Extract the [X, Y] coordinate from the center of the cell holding the provided text.  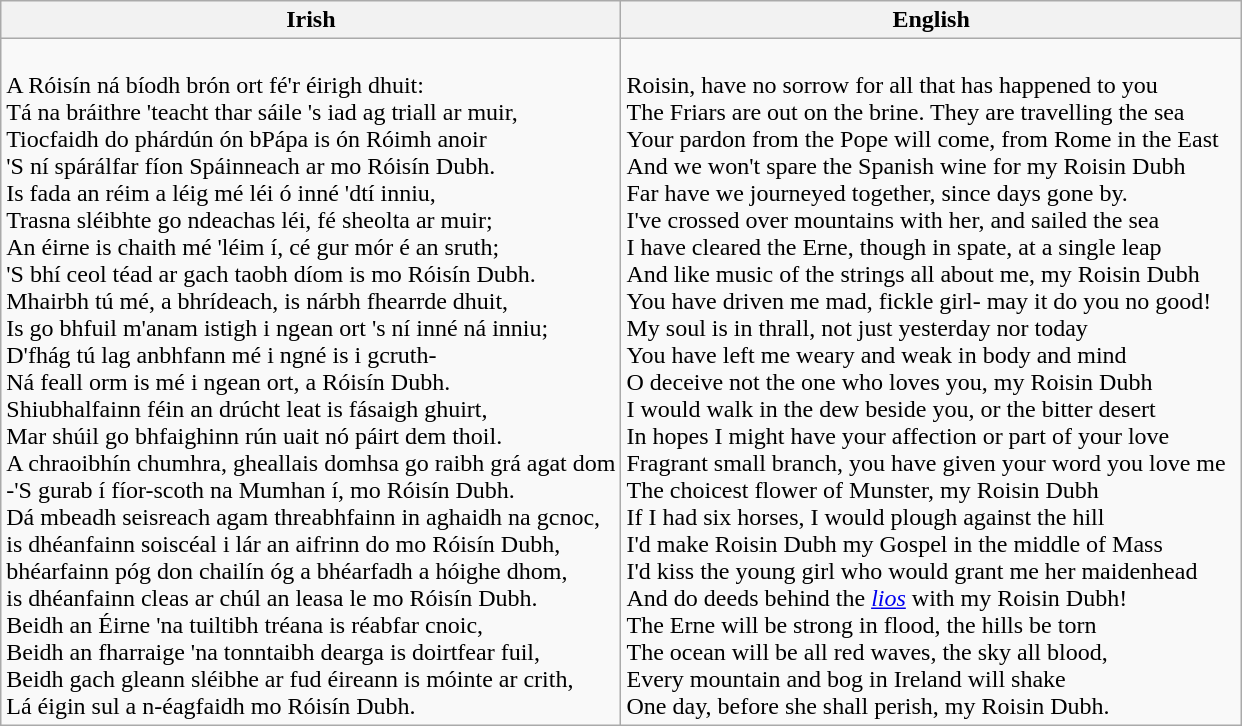
English [931, 20]
Irish [311, 20]
